Find where the given text appears and provide that cell's center as (x, y) coordinate. 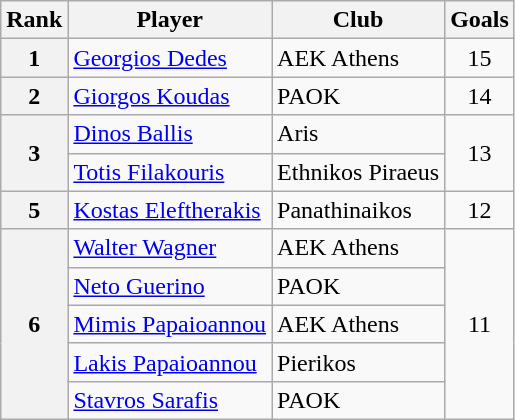
15 (480, 58)
Rank (34, 20)
11 (480, 324)
Goals (480, 20)
Neto Guerino (170, 286)
Ethnikos Piraeus (358, 172)
Kostas Eleftherakis (170, 210)
Lakis Papaioannou (170, 362)
Walter Wagner (170, 248)
Pierikos (358, 362)
Club (358, 20)
Giorgos Koudas (170, 96)
Player (170, 20)
Aris (358, 134)
Mimis Papaioannou (170, 324)
13 (480, 153)
Georgios Dedes (170, 58)
1 (34, 58)
Totis Filakouris (170, 172)
14 (480, 96)
Dinos Ballis (170, 134)
Stavros Sarafis (170, 400)
3 (34, 153)
2 (34, 96)
5 (34, 210)
12 (480, 210)
6 (34, 324)
Panathinaikos (358, 210)
